From the cell containing the given text, extract its center point as (X, Y) coordinate. 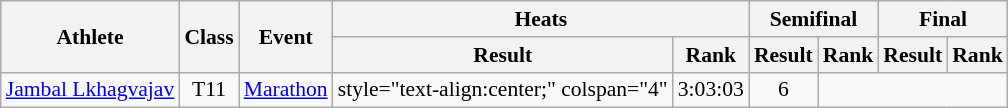
Semifinal (814, 19)
Class (208, 36)
3:03:03 (711, 90)
Final (942, 19)
Heats (541, 19)
style="text-align:center;" colspan="4" (503, 90)
Marathon (286, 90)
6 (784, 90)
Athlete (90, 36)
Jambal Lkhagvajav (90, 90)
T11 (208, 90)
Event (286, 36)
